Locate the cell with the specified text and output its (x, y) center coordinate. 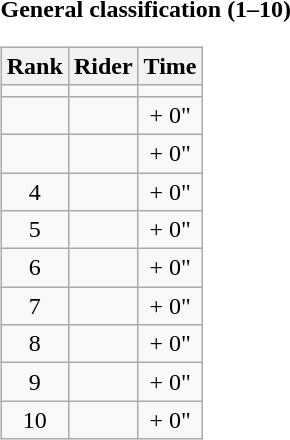
7 (34, 306)
9 (34, 382)
10 (34, 420)
Time (170, 66)
8 (34, 344)
5 (34, 230)
Rank (34, 66)
Rider (103, 66)
6 (34, 268)
4 (34, 191)
